Extract the (X, Y) coordinate from the center of the cell holding the provided text.  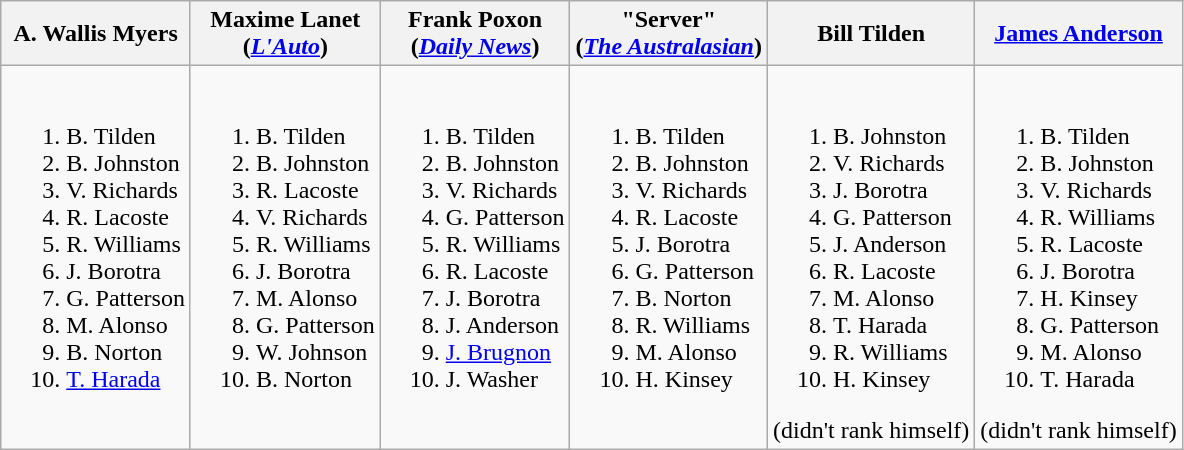
B. Johnston V. Richards J. Borotra G. Patterson J. Anderson R. Lacoste M. Alonso T. Harada R. Williams H. Kinsey(didn't rank himself) (870, 258)
Maxime Lanet(L'Auto) (285, 34)
B. Tilden B. Johnston V. Richards G. Patterson R. Williams R. Lacoste J. Borotra J. Anderson J. Brugnon J. Washer (475, 258)
B. Tilden B. Johnston R. Lacoste V. Richards R. Williams J. Borotra M. Alonso G. Patterson W. Johnson B. Norton (285, 258)
B. Tilden B. Johnston V. Richards R. Lacoste R. Williams J. Borotra G. Patterson M. Alonso B. Norton T. Harada (96, 258)
B. Tilden B. Johnston V. Richards R. Williams R. Lacoste J. Borotra H. Kinsey G. Patterson M. Alonso T. Harada(didn't rank himself) (1078, 258)
James Anderson (1078, 34)
Bill Tilden (870, 34)
A. Wallis Myers (96, 34)
"Server"(The Australasian) (669, 34)
B. Tilden B. Johnston V. Richards R. Lacoste J. Borotra G. Patterson B. Norton R. Williams M. Alonso H. Kinsey (669, 258)
Frank Poxon(Daily News) (475, 34)
